From the cell containing the given text, extract its center point as [x, y] coordinate. 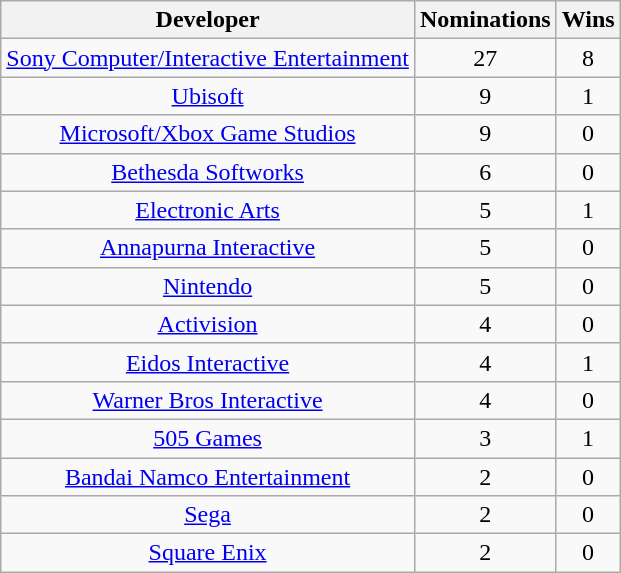
Wins [588, 20]
Sony Computer/Interactive Entertainment [208, 58]
Square Enix [208, 553]
Nintendo [208, 286]
Bethesda Softworks [208, 172]
505 Games [208, 438]
Microsoft/Xbox Game Studios [208, 134]
6 [485, 172]
Bandai Namco Entertainment [208, 477]
Developer [208, 20]
Annapurna Interactive [208, 248]
Sega [208, 515]
8 [588, 58]
Eidos Interactive [208, 362]
27 [485, 58]
Ubisoft [208, 96]
3 [485, 438]
Warner Bros Interactive [208, 400]
Activision [208, 324]
Nominations [485, 20]
Electronic Arts [208, 210]
